Return the (X, Y) coordinate for the center point of the cell that contains the specified text.  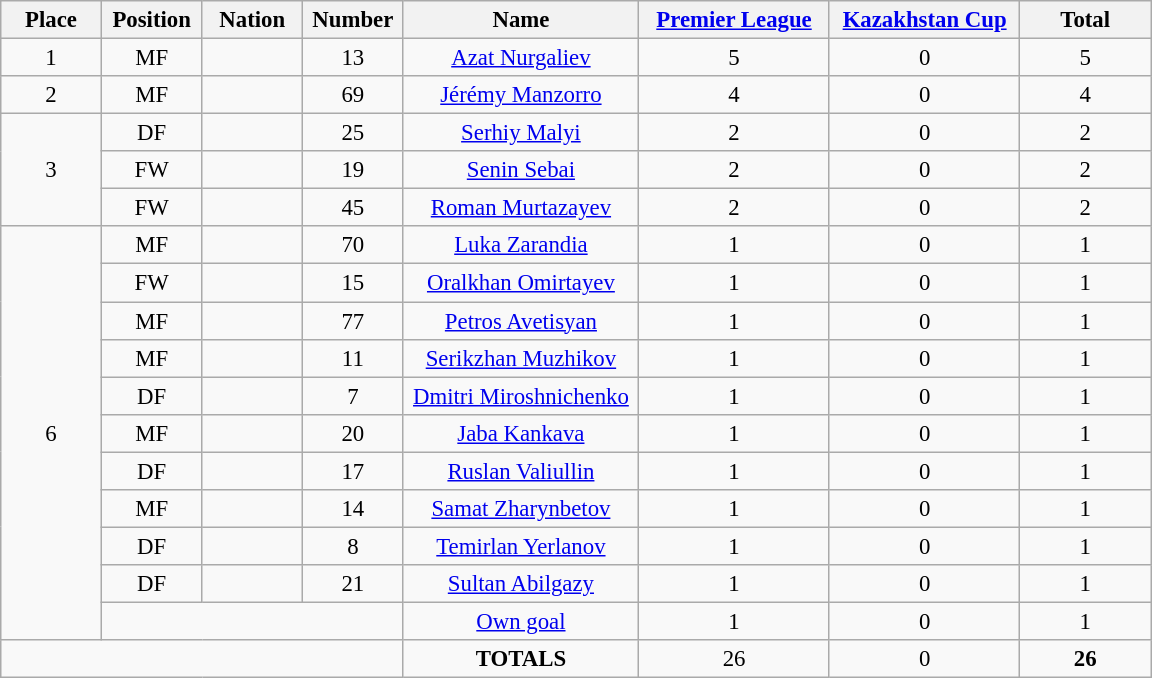
15 (354, 283)
6 (52, 433)
70 (354, 245)
Oralkhan Omirtayev (521, 283)
Jaba Kankava (521, 433)
Own goal (521, 621)
69 (354, 95)
Position (152, 20)
Premier League (734, 20)
13 (354, 58)
TOTALS (521, 659)
Dmitri Miroshnichenko (521, 396)
Place (52, 20)
77 (354, 321)
Samat Zharynbetov (521, 509)
20 (354, 433)
Serhiy Malyi (521, 133)
7 (354, 396)
25 (354, 133)
11 (354, 358)
Number (354, 20)
Petros Avetisyan (521, 321)
21 (354, 584)
Temirlan Yerlanov (521, 546)
8 (354, 546)
3 (52, 170)
17 (354, 471)
Kazakhstan Cup (924, 20)
Luka Zarandia (521, 245)
Ruslan Valiullin (521, 471)
Senin Sebai (521, 170)
45 (354, 208)
14 (354, 509)
Total (1086, 20)
Sultan Abilgazy (521, 584)
Jérémy Manzorro (521, 95)
Serikzhan Muzhikov (521, 358)
19 (354, 170)
Nation (252, 20)
Name (521, 20)
Roman Murtazayev (521, 208)
Azat Nurgaliev (521, 58)
